Return the [x, y] coordinate for the center point of the cell that contains the specified text.  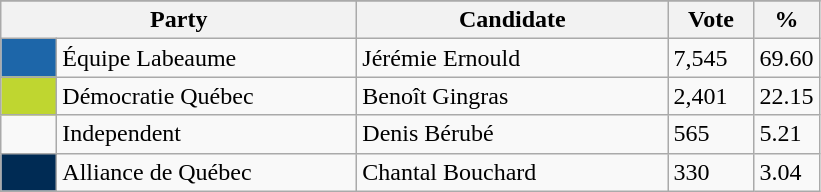
Denis Bérubé [512, 134]
Alliance de Québec [207, 172]
Candidate [512, 20]
7,545 [711, 58]
Démocratie Québec [207, 96]
Independent [207, 134]
Équipe Labeaume [207, 58]
69.60 [786, 58]
Benoît Gingras [512, 96]
5.21 [786, 134]
565 [711, 134]
% [786, 20]
Party [179, 20]
Jérémie Ernould [512, 58]
Vote [711, 20]
2,401 [711, 96]
22.15 [786, 96]
3.04 [786, 172]
330 [711, 172]
Chantal Bouchard [512, 172]
